Search for the cell housing the specified text and yield its (x, y) center coordinate. 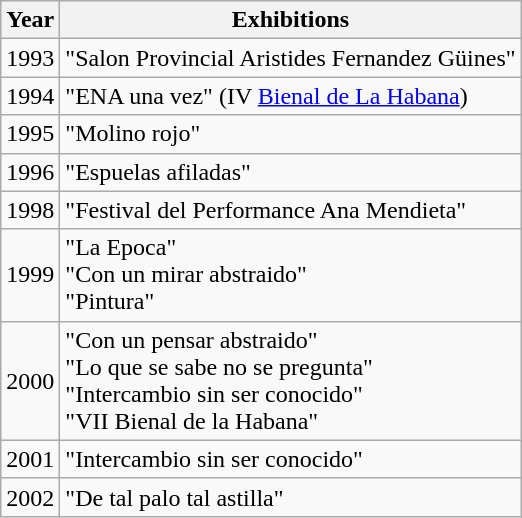
"De tal palo tal astilla" (290, 497)
"Molino rojo" (290, 134)
1999 (30, 275)
1996 (30, 172)
Exhibitions (290, 20)
"ENA una vez" (IV Bienal de La Habana) (290, 96)
"Intercambio sin ser conocido" (290, 459)
1993 (30, 58)
"Salon Provincial Aristides Fernandez Güines" (290, 58)
1995 (30, 134)
"Espuelas afiladas" (290, 172)
"Festival del Performance Ana Mendieta" (290, 210)
2001 (30, 459)
1998 (30, 210)
"Con un pensar abstraido" "Lo que se sabe no se pregunta" "Intercambio sin ser conocido" "VII Bienal de la Habana" (290, 380)
1994 (30, 96)
Year (30, 20)
2002 (30, 497)
"La Epoca" "Con un mirar abstraido" "Pintura" (290, 275)
2000 (30, 380)
